Pinpoint the cell where the given text exists, returning its [x, y] midpoint coordinate. 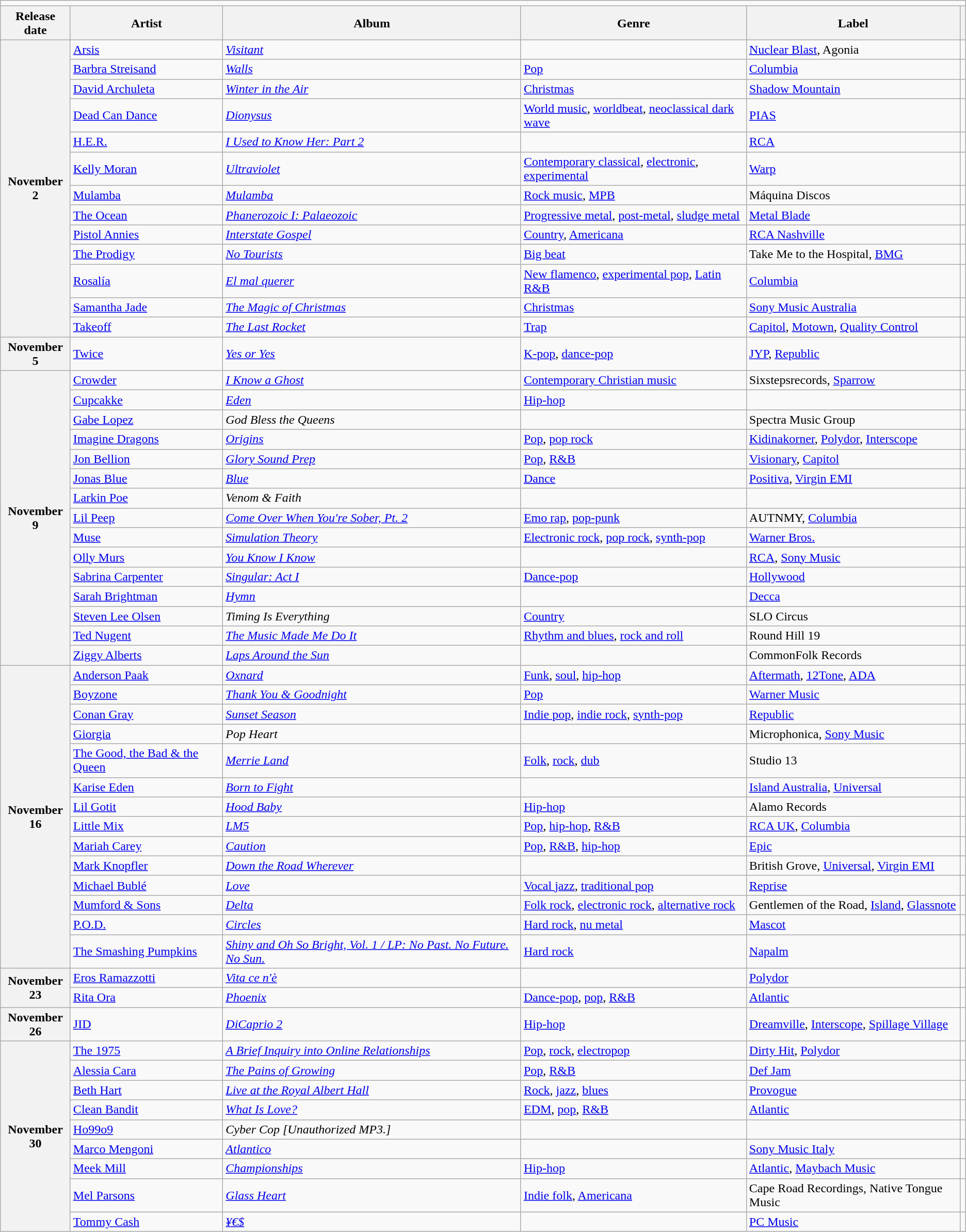
Rita Ora [147, 998]
Boyzone [147, 695]
Indie pop, indie rock, synth-pop [634, 714]
Michael Bublé [147, 885]
The 1975 [147, 1051]
Venom & Faith [372, 498]
Come Over When You're Sober, Pt. 2 [372, 518]
Polydor [853, 978]
I Know a Ghost [372, 380]
Nuclear Blast, Agonia [853, 50]
Take Me to the Hospital, BMG [853, 254]
Circles [372, 924]
DiCaprio 2 [372, 1024]
Studio 13 [853, 761]
Dionysus [372, 116]
Anderson Paak [147, 675]
November30 [36, 1137]
Alessia Cara [147, 1070]
Love [372, 885]
Ted Nugent [147, 636]
Arsis [147, 50]
PC Music [853, 1222]
Mascot [853, 924]
Hard rock, nu metal [634, 924]
Oxnard [372, 675]
JYP, Republic [853, 354]
Eden [372, 400]
Alamo Records [853, 807]
Metal Blade [853, 215]
Ho99o9 [147, 1129]
Twice [147, 354]
Contemporary classical, electronic, experimental [634, 168]
Capitol, Motown, Quality Control [853, 327]
Pistol Annies [147, 234]
Yes or Yes [372, 354]
Marco Mengoni [147, 1149]
Live at the Royal Albert Hall [372, 1090]
Imagine Dragons [147, 439]
Sony Music Australia [853, 308]
Hollywood [853, 577]
November16 [36, 817]
Cape Road Recordings, Native Tongue Music [853, 1195]
SLO Circus [853, 616]
Dirty Hit, Polydor [853, 1051]
Dance [634, 478]
Simulation Theory [372, 537]
Emo rap, pop-punk [634, 518]
LM5 [372, 826]
Release date [36, 23]
Gabe Lopez [147, 420]
Rosalía [147, 281]
Larkin Poe [147, 498]
Pop, pop rock [634, 439]
British Grove, Universal, Virgin EMI [853, 866]
Lil Gotit [147, 807]
Genre [634, 23]
Shadow Mountain [853, 89]
Steven Lee Olsen [147, 616]
The Last Rocket [372, 327]
Def Jam [853, 1070]
Positiva, Virgin EMI [853, 478]
Sarah Brightman [147, 596]
Reprise [853, 885]
Mariah Carey [147, 846]
The Magic of Christmas [372, 308]
Eros Ramazzotti [147, 978]
November5 [36, 354]
You Know I Know [372, 557]
Conan Gray [147, 714]
The Good, the Bad & the Queen [147, 761]
Interstate Gospel [372, 234]
Hard rock [634, 951]
November9 [36, 518]
Visionary, Capitol [853, 459]
David Archuleta [147, 89]
RCA Nashville [853, 234]
RCA UK, Columbia [853, 826]
Samantha Jade [147, 308]
New flamenco, experimental pop, Latin R&B [634, 281]
Epic [853, 846]
Provogue [853, 1090]
Album [372, 23]
Tommy Cash [147, 1222]
Down the Road Wherever [372, 866]
Artist [147, 23]
The Music Made Me Do It [372, 636]
Sixstepsrecords, Sparrow [853, 380]
Glass Heart [372, 1195]
Warner Bros. [853, 537]
What Is Love? [372, 1110]
The Pains of Growing [372, 1070]
The Prodigy [147, 254]
PIAS [853, 116]
Contemporary Christian music [634, 380]
Dance-pop, pop, R&B [634, 998]
Cyber Cop [Unauthorized MP3.] [372, 1129]
Phoenix [372, 998]
Jonas Blue [147, 478]
Ultraviolet [372, 168]
¥€$ [372, 1222]
Jon Bellion [147, 459]
Gentlemen of the Road, Island, Glassnote [853, 905]
November23 [36, 988]
Takeoff [147, 327]
Folk, rock, dub [634, 761]
Laps Around the Sun [372, 655]
Republic [853, 714]
Microphonica, Sony Music [853, 734]
Atlantico [372, 1149]
Dead Can Dance [147, 116]
Country [634, 616]
Indie folk, Americana [634, 1195]
Giorgia [147, 734]
EDM, pop, R&B [634, 1110]
Island Australia, Universal [853, 787]
Warner Music [853, 695]
Pop, hip-hop, R&B [634, 826]
K-pop, dance-pop [634, 354]
Funk, soul, hip-hop [634, 675]
Timing Is Everything [372, 616]
CommonFolk Records [853, 655]
Big beat [634, 254]
Meek Mill [147, 1169]
Glory Sound Prep [372, 459]
Cupcakke [147, 400]
Máquina Discos [853, 195]
Olly Murs [147, 557]
Folk rock, electronic rock, alternative rock [634, 905]
Barbra Streisand [147, 69]
Clean Bandit [147, 1110]
Thank You & Goodnight [372, 695]
Progressive metal, post-metal, sludge metal [634, 215]
Rhythm and blues, rock and roll [634, 636]
The Smashing Pumpkins [147, 951]
November26 [36, 1024]
Sabrina Carpenter [147, 577]
Hymn [372, 596]
P.O.D. [147, 924]
Country, Americana [634, 234]
The Ocean [147, 215]
Phanerozoic I: Palaeozoic [372, 215]
God Bless the Queens [372, 420]
Spectra Music Group [853, 420]
Pop, rock, electropop [634, 1051]
Pop Heart [372, 734]
Origins [372, 439]
Championships [372, 1169]
JID [147, 1024]
Rock, jazz, blues [634, 1090]
Sony Music Italy [853, 1149]
Winter in the Air [372, 89]
Vocal jazz, traditional pop [634, 885]
Warp [853, 168]
Dance-pop [634, 577]
Little Mix [147, 826]
RCA [853, 142]
Mel Parsons [147, 1195]
Dreamville, Interscope, Spillage Village [853, 1024]
Delta [372, 905]
Visitant [372, 50]
Aftermath, 12Tone, ADA [853, 675]
Shiny and Oh So Bright, Vol. 1 / LP: No Past. No Future. No Sun. [372, 951]
Electronic rock, pop rock, synth-pop [634, 537]
Ziggy Alberts [147, 655]
World music, worldbeat, neoclassical dark wave [634, 116]
Merrie Land [372, 761]
El mal querer [372, 281]
AUTNMY, Columbia [853, 518]
Mumford & Sons [147, 905]
Vita ce n'è [372, 978]
Round Hill 19 [853, 636]
Singular: Act I [372, 577]
Pop, R&B, hip-hop [634, 846]
Rock music, MPB [634, 195]
Hood Baby [372, 807]
RCA, Sony Music [853, 557]
Mark Knopfler [147, 866]
Crowder [147, 380]
A Brief Inquiry into Online Relationships [372, 1051]
Born to Fight [372, 787]
Muse [147, 537]
Caution [372, 846]
Kelly Moran [147, 168]
Walls [372, 69]
November2 [36, 188]
Kidinakorner, Polydor, Interscope [853, 439]
Trap [634, 327]
Label [853, 23]
No Tourists [372, 254]
H.E.R. [147, 142]
Karise Eden [147, 787]
Decca [853, 596]
Napalm [853, 951]
Atlantic, Maybach Music [853, 1169]
Beth Hart [147, 1090]
Blue [372, 478]
I Used to Know Her: Part 2 [372, 142]
Sunset Season [372, 714]
Lil Peep [147, 518]
